Scan for the cell matching the given text and deliver its [x, y] coordinate at center. 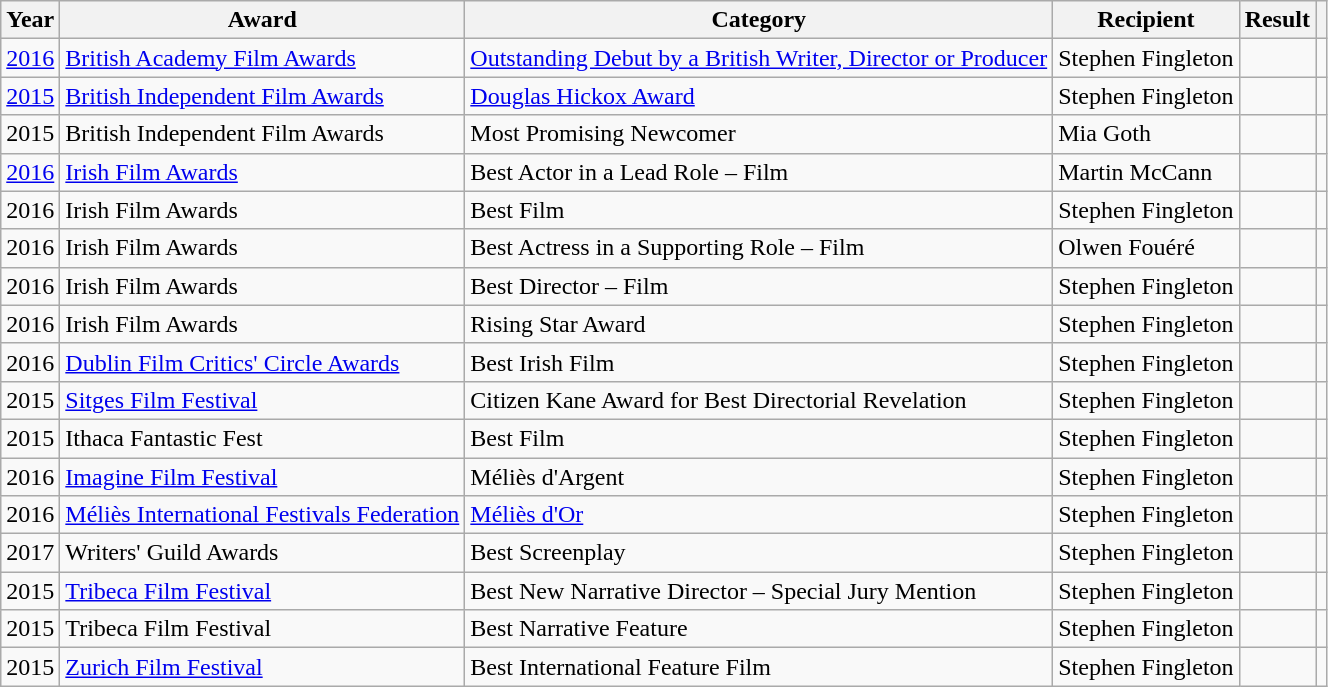
Sitges Film Festival [262, 400]
Méliès d'Argent [759, 477]
Olwen Fouéré [1146, 248]
Best Director – Film [759, 286]
Méliès d'Or [759, 515]
Imagine Film Festival [262, 477]
Rising Star Award [759, 324]
2017 [30, 553]
Douglas Hickox Award [759, 96]
Best International Feature Film [759, 667]
Best Screenplay [759, 553]
Ithaca Fantastic Fest [262, 438]
Best Actor in a Lead Role – Film [759, 172]
Writers' Guild Awards [262, 553]
Outstanding Debut by a British Writer, Director or Producer [759, 58]
Recipient [1146, 20]
Year [30, 20]
Best Narrative Feature [759, 629]
Most Promising Newcomer [759, 134]
Best New Narrative Director – Special Jury Mention [759, 591]
Méliès International Festivals Federation [262, 515]
British Academy Film Awards [262, 58]
Martin McCann [1146, 172]
Best Actress in a Supporting Role – Film [759, 248]
Dublin Film Critics' Circle Awards [262, 362]
Award [262, 20]
Citizen Kane Award for Best Directorial Revelation [759, 400]
Category [759, 20]
Best Irish Film [759, 362]
Zurich Film Festival [262, 667]
Result [1277, 20]
Mia Goth [1146, 134]
